Scan for the cell matching the given text and deliver its [X, Y] coordinate at center. 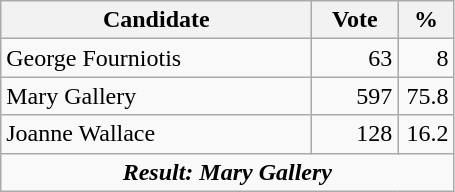
16.2 [426, 134]
Result: Mary Gallery [228, 172]
63 [355, 58]
% [426, 20]
Candidate [156, 20]
128 [355, 134]
George Fourniotis [156, 58]
Vote [355, 20]
597 [355, 96]
Joanne Wallace [156, 134]
75.8 [426, 96]
Mary Gallery [156, 96]
8 [426, 58]
